Provide the [X, Y] coordinate of the cell's center where the given text is located.  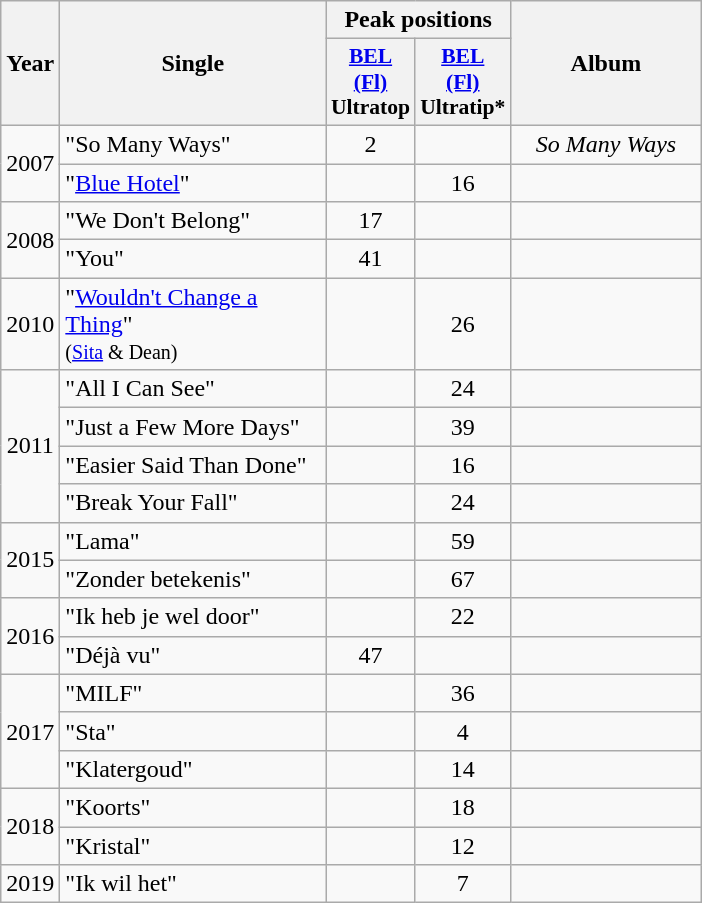
17 [370, 221]
36 [462, 693]
59 [462, 541]
"Wouldn't Change a Thing"(Sita & Dean) [193, 324]
"Ik heb je wel door" [193, 617]
Year [30, 64]
"Klatergoud" [193, 769]
So Many Ways [606, 144]
2011 [30, 446]
"Déjà vu" [193, 655]
"Kristal" [193, 845]
2010 [30, 324]
"Break Your Fall" [193, 503]
"Sta" [193, 731]
2019 [30, 884]
2008 [30, 240]
"Blue Hotel" [193, 183]
2007 [30, 163]
"All I Can See" [193, 389]
2017 [30, 731]
Album [606, 64]
7 [462, 884]
2016 [30, 636]
"MILF" [193, 693]
BEL(Fl)Ultratip* [462, 82]
"Ik wil het" [193, 884]
Single [193, 64]
12 [462, 845]
"Just a Few More Days" [193, 427]
14 [462, 769]
"You" [193, 259]
39 [462, 427]
2 [370, 144]
"Lama" [193, 541]
"Zonder betekenis" [193, 579]
18 [462, 807]
41 [370, 259]
2018 [30, 826]
22 [462, 617]
67 [462, 579]
"Easier Said Than Done" [193, 465]
"We Don't Belong" [193, 221]
"So Many Ways" [193, 144]
"Koorts" [193, 807]
Peak positions [418, 20]
BEL(Fl)Ultratop [370, 82]
4 [462, 731]
26 [462, 324]
47 [370, 655]
2015 [30, 560]
